Extract the [X, Y] coordinate from the center of the cell holding the provided text.  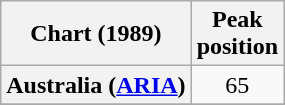
Peakposition [237, 34]
65 [237, 85]
Chart (1989) [96, 34]
Australia (ARIA) [96, 85]
